Determine the [x, y] coordinate at the center of the cell enclosing the given text.  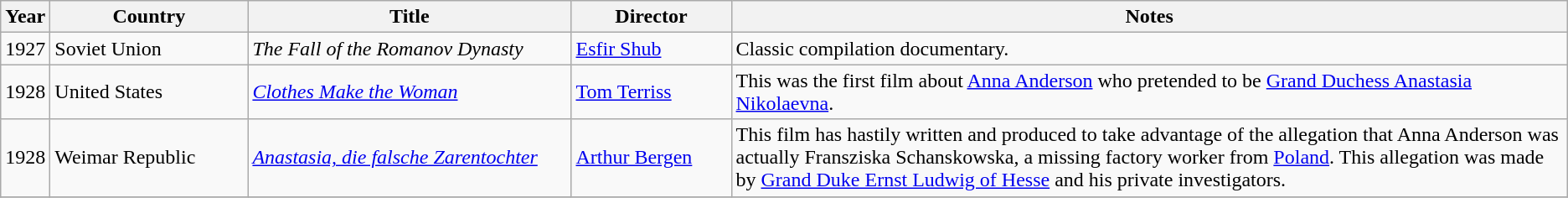
Director [652, 17]
Weimar Republic [149, 158]
Title [410, 17]
Esfir Shub [652, 49]
Notes [1149, 17]
Country [149, 17]
Year [25, 17]
Tom Terriss [652, 92]
This was the first film about Anna Anderson who pretended to be Grand Duchess Anastasia Nikolaevna. [1149, 92]
Clothes Make the Woman [410, 92]
The Fall of the Romanov Dynasty [410, 49]
1927 [25, 49]
Arthur Bergen [652, 158]
Classic compilation documentary. [1149, 49]
United States [149, 92]
Anastasia, die falsche Zarentochter [410, 158]
Soviet Union [149, 49]
